Output the (x, y) coordinate of the center of the cell containing the given text.  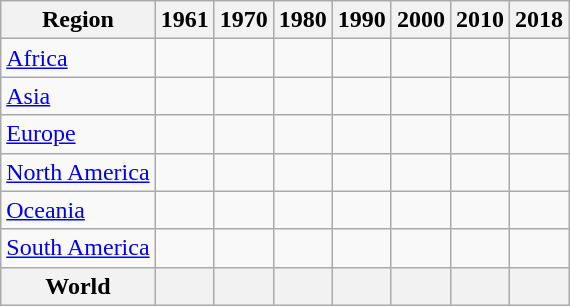
2000 (420, 20)
South America (78, 248)
1970 (244, 20)
2018 (540, 20)
Oceania (78, 210)
1961 (184, 20)
2010 (480, 20)
World (78, 286)
1980 (302, 20)
Asia (78, 96)
Africa (78, 58)
1990 (362, 20)
North America (78, 172)
Region (78, 20)
Europe (78, 134)
